From the cell containing the given text, extract its center point as (x, y) coordinate. 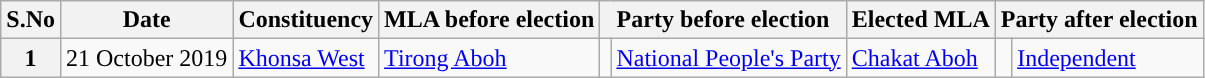
Constituency (306, 20)
Elected MLA (920, 20)
Independent (1108, 58)
Khonsa West (306, 58)
1 (31, 58)
S.No (31, 20)
National People's Party (728, 58)
MLA before election (490, 20)
Chakat Aboh (920, 58)
Party before election (723, 20)
21 October 2019 (146, 58)
Date (146, 20)
Party after election (1099, 20)
Tirong Aboh (490, 58)
